Find where the given text appears and provide that cell's center as (x, y) coordinate. 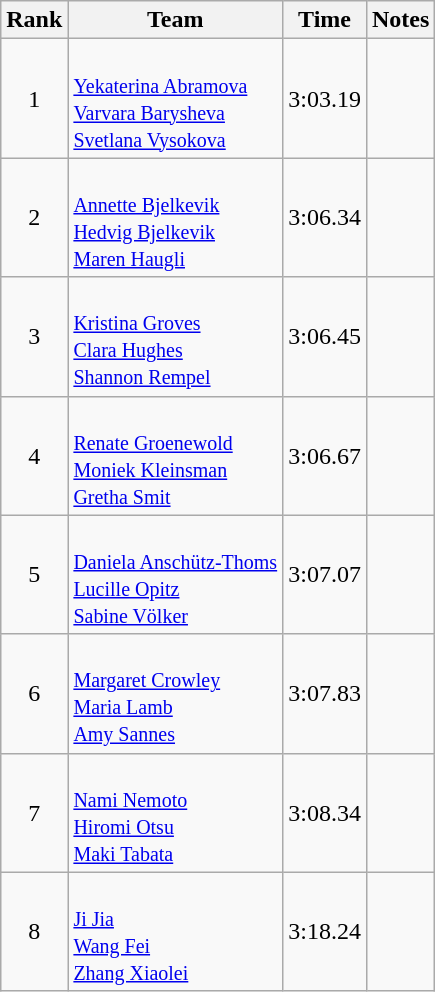
6 (34, 694)
Margaret CrowleyMaria LambAmy Sannes (176, 694)
Kristina GrovesClara HughesShannon Rempel (176, 336)
Notes (400, 20)
3:03.19 (325, 98)
Nami NemotoHiromi OtsuMaki Tabata (176, 812)
Renate GroenewoldMoniek KleinsmanGretha Smit (176, 456)
3:08.34 (325, 812)
2 (34, 218)
4 (34, 456)
Rank (34, 20)
Daniela Anschütz-ThomsLucille OpitzSabine Völker (176, 574)
8 (34, 932)
3:06.67 (325, 456)
3:06.45 (325, 336)
1 (34, 98)
3:18.24 (325, 932)
3:07.83 (325, 694)
Ji JiaWang FeiZhang Xiaolei (176, 932)
5 (34, 574)
3:07.07 (325, 574)
7 (34, 812)
Time (325, 20)
Annette BjelkevikHedvig BjelkevikMaren Haugli (176, 218)
3 (34, 336)
3:06.34 (325, 218)
Team (176, 20)
Yekaterina AbramovaVarvara BaryshevaSvetlana Vysokova (176, 98)
